Scan for the cell matching the given text and deliver its [X, Y] coordinate at center. 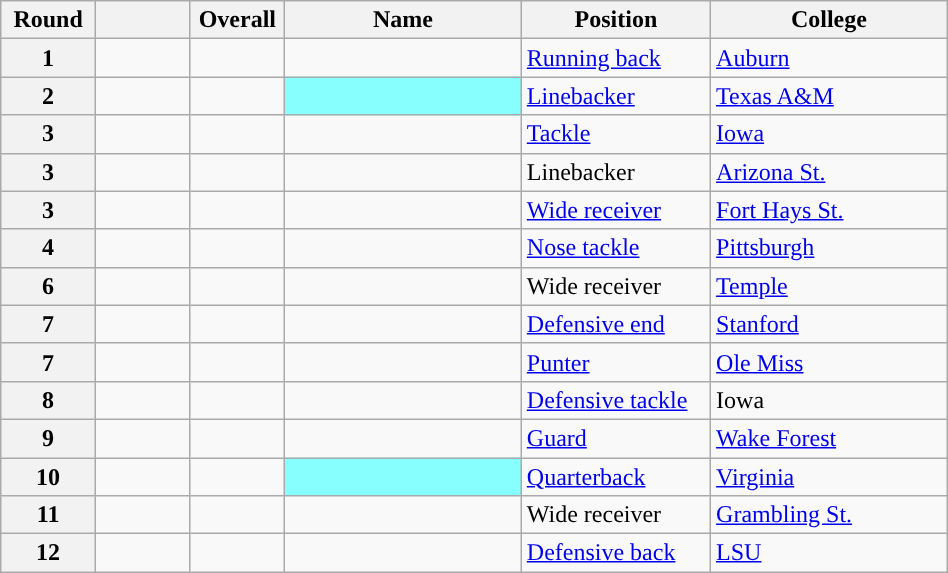
Defensive end [616, 324]
Auburn [830, 58]
Guard [616, 438]
10 [48, 477]
Round [48, 20]
Position [616, 20]
2 [48, 96]
Virginia [830, 477]
12 [48, 553]
Texas A&M [830, 96]
Name [404, 20]
Defensive tackle [616, 400]
Overall [238, 20]
Temple [830, 286]
Arizona St. [830, 172]
College [830, 20]
Pittsburgh [830, 248]
Defensive back [616, 553]
Stanford [830, 324]
8 [48, 400]
Quarterback [616, 477]
1 [48, 58]
Grambling St. [830, 515]
9 [48, 438]
4 [48, 248]
Nose tackle [616, 248]
Wake Forest [830, 438]
Tackle [616, 134]
Ole Miss [830, 362]
Punter [616, 362]
Running back [616, 58]
6 [48, 286]
11 [48, 515]
Fort Hays St. [830, 210]
LSU [830, 553]
